Capture the cell that displays the provided text and extract its [x, y] central coordinate. 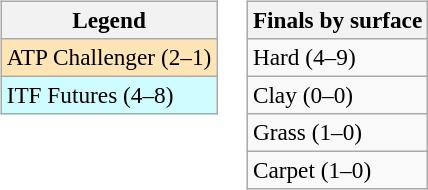
Finals by surface [337, 20]
Grass (1–0) [337, 133]
ITF Futures (4–8) [108, 95]
Clay (0–0) [337, 95]
Carpet (1–0) [337, 171]
Legend [108, 20]
Hard (4–9) [337, 57]
ATP Challenger (2–1) [108, 57]
